Provide the [X, Y] coordinate of the cell's center where the given text is located.  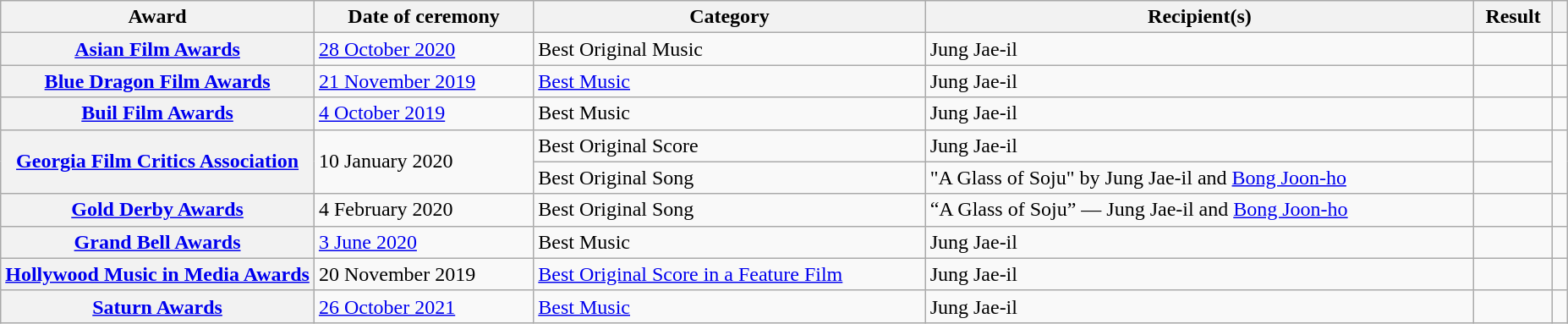
Date of ceremony [423, 17]
Best Original Score [729, 146]
3 June 2020 [423, 242]
21 November 2019 [423, 81]
4 February 2020 [423, 210]
10 January 2020 [423, 162]
Blue Dragon Film Awards [157, 81]
28 October 2020 [423, 49]
26 October 2021 [423, 306]
Gold Derby Awards [157, 210]
Recipient(s) [1199, 17]
Saturn Awards [157, 306]
4 October 2019 [423, 113]
Category [729, 17]
Grand Bell Awards [157, 242]
Hollywood Music in Media Awards [157, 274]
“A Glass of Soju” — Jung Jae-il and Bong Joon-ho [1199, 210]
Asian Film Awards [157, 49]
20 November 2019 [423, 274]
Georgia Film Critics Association [157, 162]
Result [1514, 17]
Award [157, 17]
Buil Film Awards [157, 113]
Best Original Score in a Feature Film [729, 274]
Best Original Music [729, 49]
"A Glass of Soju" by Jung Jae-il and Bong Joon-ho [1199, 178]
